Pinpoint the cell where the given text exists, returning its [x, y] midpoint coordinate. 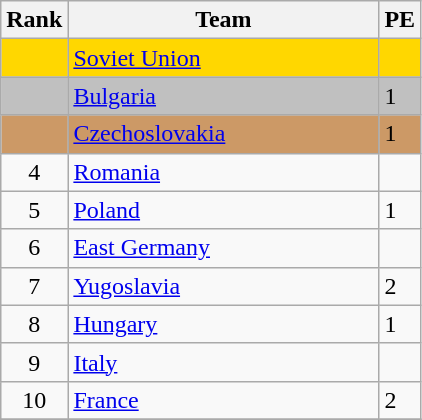
Hungary [224, 324]
France [224, 400]
Rank [34, 20]
Italy [224, 362]
Team [224, 20]
9 [34, 362]
10 [34, 400]
Czechoslovakia [224, 134]
8 [34, 324]
4 [34, 172]
PE [400, 20]
Soviet Union [224, 58]
Yugoslavia [224, 286]
Bulgaria [224, 96]
6 [34, 248]
5 [34, 210]
Poland [224, 210]
Romania [224, 172]
7 [34, 286]
East Germany [224, 248]
